Find where the given text appears and provide that cell's center as (X, Y) coordinate. 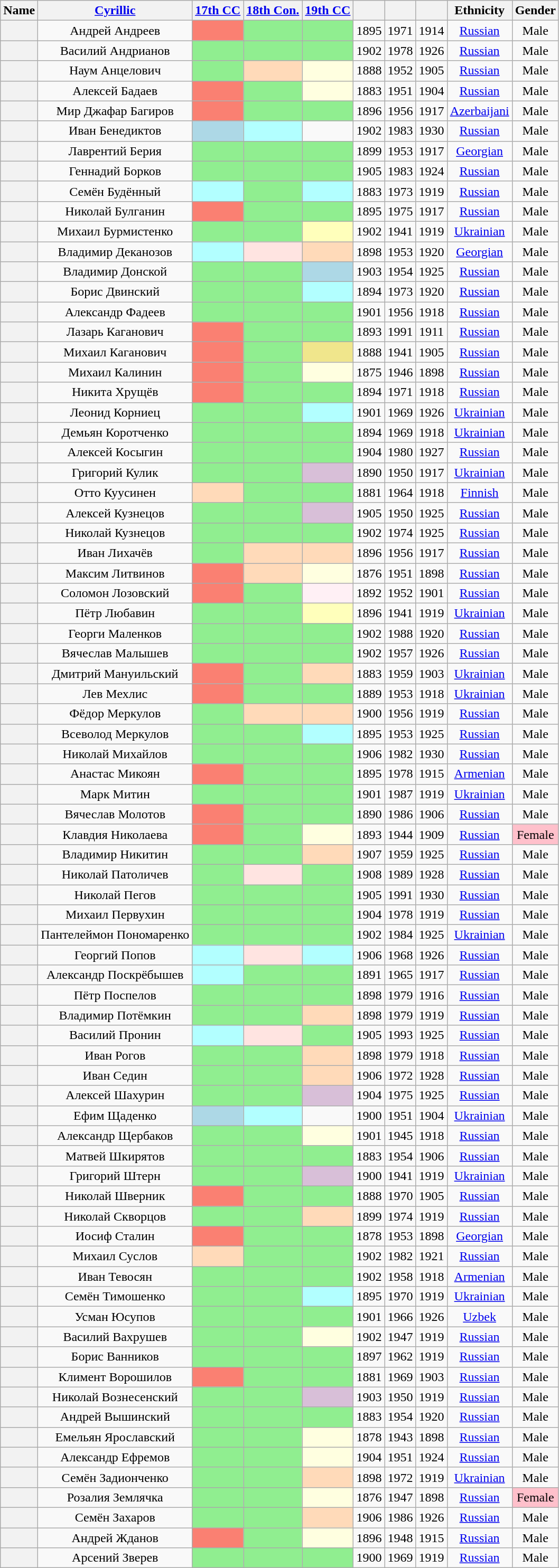
Михаил Бурмистенко (115, 231)
19th CC (328, 11)
Azerbaijani (480, 111)
Ethnicity (480, 11)
Finnish (480, 493)
Пётр Любавин (115, 613)
Михаил Каганович (115, 352)
1987 (400, 794)
Семён Тимошенко (115, 1297)
1889 (369, 694)
1946 (400, 372)
Александр Щербаков (115, 1136)
Александр Фадеев (115, 312)
1911 (431, 332)
Анастас Микоян (115, 774)
17th CC (218, 11)
18th Con. (273, 11)
Борис Двинский (115, 292)
1945 (400, 1136)
Михаил Первухин (115, 915)
1968 (400, 955)
Uzbek (480, 1317)
Николай Скворцов (115, 1216)
Дмитрий Мануильский (115, 674)
Климент Ворошилов (115, 1377)
Демьян Коротченко (115, 432)
Николай Михайлов (115, 754)
Алексей Косыгин (115, 452)
1965 (400, 975)
Михаил Суслов (115, 1257)
Лев Мехлис (115, 694)
1988 (400, 634)
Name (19, 11)
Николай Пегов (115, 895)
Матвей Шкирятов (115, 1156)
Иван Седин (115, 1075)
Gender (535, 11)
Николай Кузнецов (115, 533)
Андрей Андреев (115, 31)
1958 (400, 1277)
1921 (431, 1257)
Владимир Деканозов (115, 252)
1908 (369, 874)
Геннадий Борков (115, 171)
Василий Андрианов (115, 51)
Семён Задионченко (115, 1477)
Клавдия Николаева (115, 834)
1927 (431, 452)
Николай Шверник (115, 1196)
1909 (431, 834)
Иван Лихачёв (115, 553)
Пётр Поспелов (115, 995)
Семён Захаров (115, 1517)
Владимир Донской (115, 272)
1989 (400, 874)
1914 (431, 31)
1993 (400, 1035)
1897 (369, 1357)
1962 (400, 1357)
Георги Маленков (115, 634)
Семён Будённый (115, 191)
Николай Вознесенский (115, 1397)
Леонид Корниец (115, 412)
Cyrillic (115, 11)
1875 (369, 372)
Всеволод Меркулов (115, 734)
Наум Анцелович (115, 71)
Мир Джафар Багиров (115, 111)
Пантелеймон Пономаренко (115, 935)
Алексей Бадаев (115, 91)
Владимир Никитин (115, 854)
Иван Рогов (115, 1055)
Георгий Попов (115, 955)
Марк Митин (115, 794)
Алексей Шахурин (115, 1095)
Иван Тевосян (115, 1277)
1907 (369, 854)
Розалия Землячка (115, 1497)
Никита Хрущёв (115, 392)
Фёдор Меркулов (115, 714)
Максим Литвинов (115, 573)
Григорий Кулик (115, 473)
Владимир Потёмкин (115, 1015)
Василий Пронин (115, 1035)
Вячеслав Молотов (115, 814)
1966 (400, 1317)
Борис Ванников (115, 1357)
1984 (400, 935)
Николай Булганин (115, 211)
Андрей Жданов (115, 1538)
1916 (431, 995)
Николай Патоличев (115, 874)
1964 (400, 493)
1980 (400, 452)
1957 (400, 654)
Арсений Зверев (115, 1558)
Лаврентий Берия (115, 151)
1891 (369, 975)
Михаил Калинин (115, 372)
Вячеслав Малышев (115, 654)
1944 (400, 834)
Иван Бенедиктов (115, 131)
Григорий Штерн (115, 1176)
Соломон Лозовский (115, 593)
1892 (369, 593)
Иосиф Сталин (115, 1236)
1948 (400, 1538)
Ефим Щаденко (115, 1116)
Емельян Ярославский (115, 1437)
1943 (400, 1437)
Отто Куусинен (115, 493)
Андрей Вышинский (115, 1417)
Василий Вахрушев (115, 1337)
Усман Юсупов (115, 1317)
Лазарь Каганович (115, 332)
Александр Ефремов (115, 1457)
Александр Поскрёбышев (115, 975)
Алексей Кузнецов (115, 513)
